From the cell containing the given text, extract its center point as (x, y) coordinate. 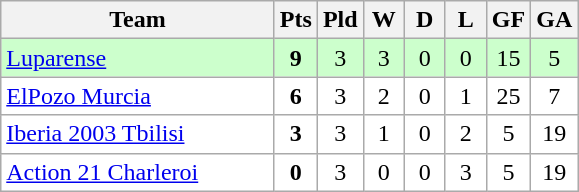
7 (554, 96)
Team (138, 20)
GA (554, 20)
Pld (340, 20)
Pts (296, 20)
6 (296, 96)
25 (508, 96)
15 (508, 58)
9 (296, 58)
ElPozo Murcia (138, 96)
W (384, 20)
D (424, 20)
L (466, 20)
Action 21 Charleroi (138, 172)
GF (508, 20)
Iberia 2003 Tbilisi (138, 134)
Luparense (138, 58)
